Search for the cell housing the specified text and yield its [X, Y] center coordinate. 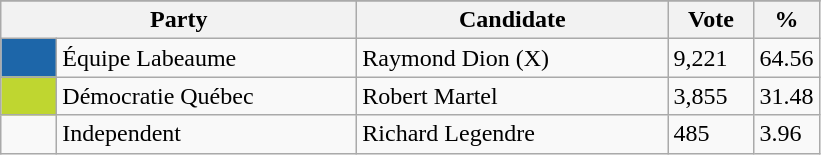
3,855 [711, 96]
64.56 [786, 58]
% [786, 20]
Party [179, 20]
31.48 [786, 96]
Équipe Labeaume [207, 58]
Démocratie Québec [207, 96]
3.96 [786, 134]
Robert Martel [512, 96]
Candidate [512, 20]
485 [711, 134]
9,221 [711, 58]
Richard Legendre [512, 134]
Independent [207, 134]
Raymond Dion (X) [512, 58]
Vote [711, 20]
